Provide the [X, Y] coordinate of the cell's center where the given text is located.  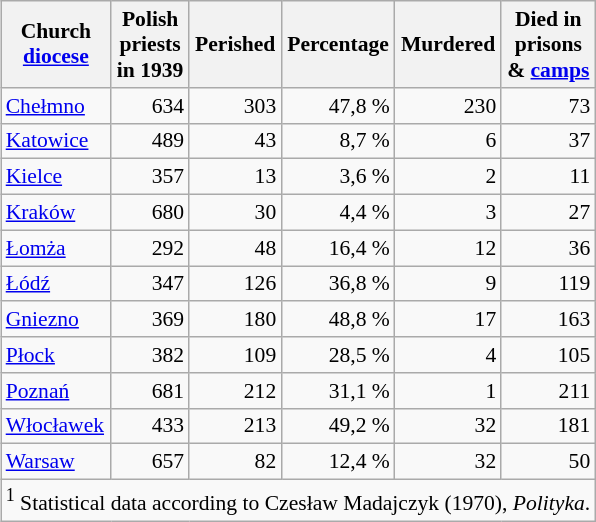
382 [150, 355]
1 [448, 390]
11 [548, 177]
433 [150, 426]
Chełmno [56, 105]
681 [150, 390]
126 [235, 284]
47,8 % [338, 105]
30 [235, 212]
Murdered [448, 44]
Poznań [56, 390]
8,7 % [338, 141]
Kielce [56, 177]
212 [235, 390]
Płock [56, 355]
109 [235, 355]
Church diocese [56, 44]
292 [150, 248]
Percentage [338, 44]
50 [548, 462]
2 [448, 177]
28,5 % [338, 355]
Katowice [56, 141]
27 [548, 212]
73 [548, 105]
213 [235, 426]
1 Statistical data according to Czesław Madajczyk (1970), Polityka. [298, 500]
31,1 % [338, 390]
489 [150, 141]
43 [235, 141]
Warsaw [56, 462]
Gniezno [56, 319]
680 [150, 212]
Włocławek [56, 426]
211 [548, 390]
12 [448, 248]
Polish priests in 1939 [150, 44]
82 [235, 462]
48,8 % [338, 319]
49,2 % [338, 426]
6 [448, 141]
13 [235, 177]
9 [448, 284]
181 [548, 426]
Łomża [56, 248]
Kraków [56, 212]
3 [448, 212]
163 [548, 319]
36,8 % [338, 284]
303 [235, 105]
657 [150, 462]
17 [448, 319]
4 [448, 355]
12,4 % [338, 462]
369 [150, 319]
3,6 % [338, 177]
Perished [235, 44]
357 [150, 177]
37 [548, 141]
Łódź [56, 284]
Died in prisons & camps [548, 44]
36 [548, 248]
48 [235, 248]
119 [548, 284]
180 [235, 319]
16,4 % [338, 248]
634 [150, 105]
4,4 % [338, 212]
230 [448, 105]
347 [150, 284]
105 [548, 355]
